Pinpoint the cell where the given text exists, returning its [x, y] midpoint coordinate. 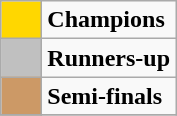
Champions [109, 20]
Runners-up [109, 58]
Semi-finals [109, 96]
